Scan for the cell matching the given text and deliver its (X, Y) coordinate at center. 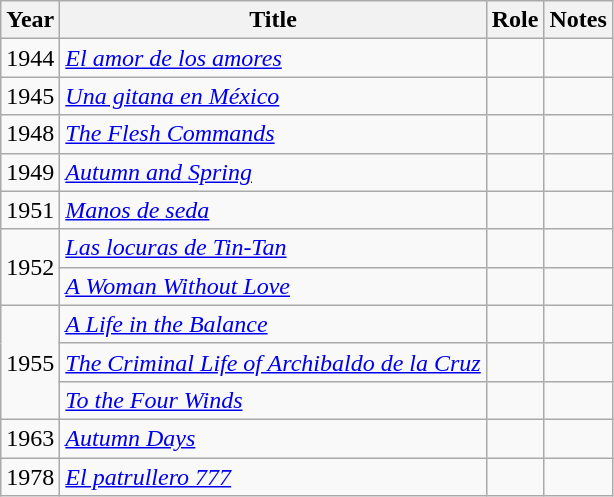
1945 (30, 96)
Notes (578, 20)
The Flesh Commands (273, 134)
Las locuras de Tin-Tan (273, 248)
Autumn Days (273, 438)
El patrullero 777 (273, 477)
A Life in the Balance (273, 324)
Title (273, 20)
1944 (30, 58)
El amor de los amores (273, 58)
Year (30, 20)
Autumn and Spring (273, 172)
1955 (30, 362)
Manos de seda (273, 210)
1948 (30, 134)
1963 (30, 438)
1978 (30, 477)
1951 (30, 210)
Una gitana en México (273, 96)
Role (515, 20)
1952 (30, 267)
To the Four Winds (273, 400)
The Criminal Life of Archibaldo de la Cruz (273, 362)
1949 (30, 172)
A Woman Without Love (273, 286)
